Capture the cell that displays the provided text and extract its [X, Y] central coordinate. 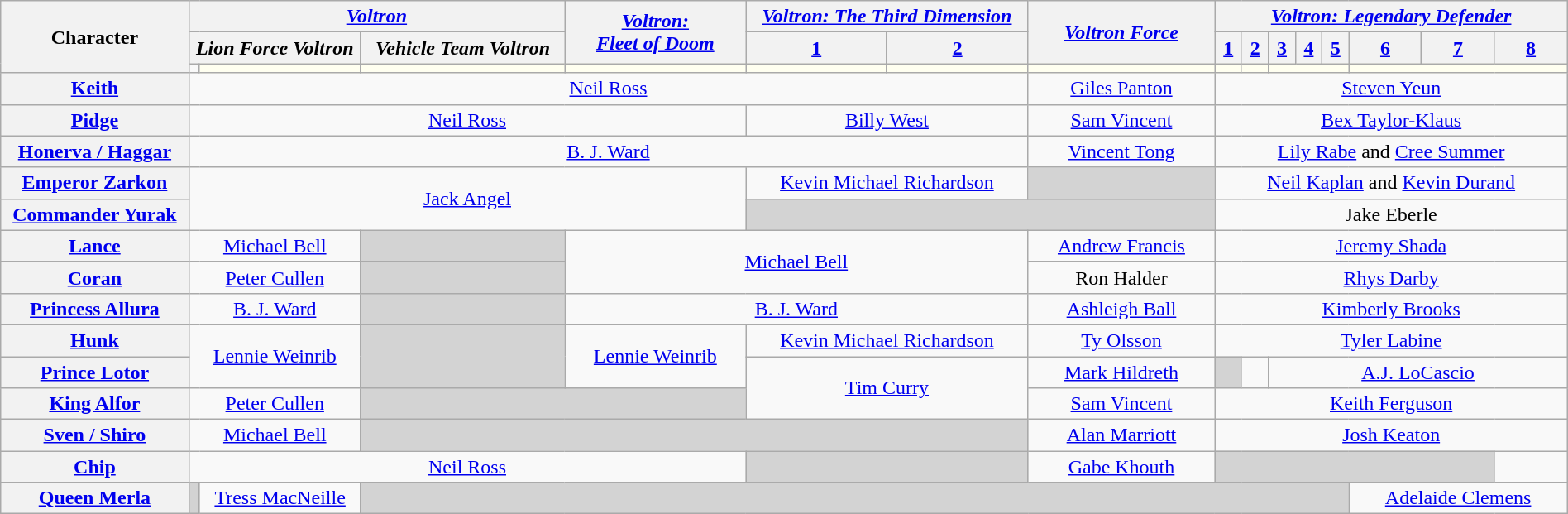
6 [1385, 48]
Emperor Zarkon [94, 183]
Alan Marriott [1121, 435]
Hunk [94, 340]
Ty Olsson [1121, 340]
Sven / Shiro [94, 435]
4 [1308, 48]
Jeremy Shada [1391, 246]
Ron Halder [1121, 277]
Giles Panton [1121, 89]
Coran [94, 277]
Tyler Labine [1391, 340]
Steven Yeun [1391, 89]
Rhys Darby [1391, 277]
Chip [94, 467]
Josh Keaton [1391, 435]
7 [1458, 48]
Lance [94, 246]
Queen Merla [94, 498]
Ashleigh Ball [1121, 309]
Honerva / Haggar [94, 151]
Character [94, 36]
Prince Lotor [94, 372]
Vincent Tong [1121, 151]
Lily Rabe and Cree Summer [1391, 151]
Jack Angel [467, 199]
Voltron [377, 17]
Billy West [887, 120]
Vehicle Team Voltron [462, 48]
Neil Kaplan and Kevin Durand [1391, 183]
A.J. LoCascio [1417, 372]
Voltron: The Third Dimension [887, 17]
Voltron Force [1121, 32]
King Alfor [94, 404]
8 [1531, 48]
Tress MacNeille [280, 498]
Voltron: Legendary Defender [1391, 17]
Mark Hildreth [1121, 372]
Kimberly Brooks [1391, 309]
Keith Ferguson [1391, 404]
Pidge [94, 120]
Jake Eberle [1391, 214]
3 [1282, 48]
Voltron:Fleet of Doom [655, 32]
Andrew Francis [1121, 246]
5 [1336, 48]
Bex Taylor-Klaus [1391, 120]
Adelaide Clemens [1458, 498]
Commander Yurak [94, 214]
Gabe Khouth [1121, 467]
Lion Force Voltron [275, 48]
Keith [94, 89]
Tim Curry [887, 387]
Princess Allura [94, 309]
